Determine the [X, Y] coordinate at the center of the cell enclosing the given text.  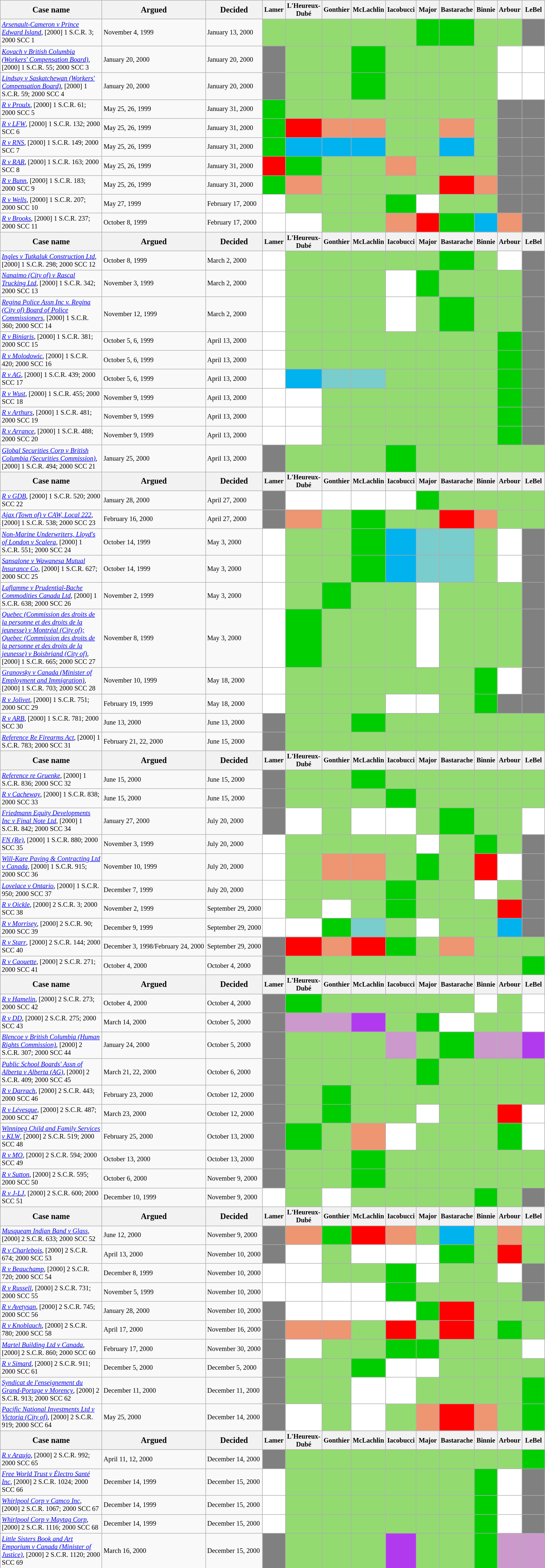
May 25, 2000 [154, 1417]
R v Brooks, [2000] 1 S.C.R. 237; 2000 SCC 11 [51, 223]
R v Starr, [2000] 2 S.C.R. 144; 2000 SCC 40 [51, 947]
Blencoe v British Columbia (Human Rights Commission), [2000] 2 S.C.R. 307; 2000 SCC 44 [51, 1045]
R v Araujo, [2000] 2 S.C.R. 992; 2000 SCC 65 [51, 1459]
May 27, 1999 [154, 204]
Granovsky v Canada (Minister of Employment and Immigration), [2000] 1 S.C.R. 703; 2000 SCC 28 [51, 681]
R v Arrance, [2000] 1 S.C.R. 488; 2000 SCC 20 [51, 435]
R v Sutton, [2000] 2 S.C.R. 595; 2000 SCC 50 [51, 1178]
Syndicat de l'enseignement du Grand-Portage v Morency, [2000] 2 S.C.R. 913; 2000 SCC 62 [51, 1390]
Free World Trust v Électro Santé Inc, [2000] 2 S.C.R. 1024; 2000 SCC 66 [51, 1482]
R v Knoblauch, [2000] 2 S.C.R. 780; 2000 SCC 58 [51, 1330]
R v Beauchamp, [2000] 2 S.C.R. 720; 2000 SCC 54 [51, 1273]
June 12, 2000 [154, 1235]
Regina Police Assn Inc v. Regina (City of) Board of Police Commissioners, [2000] 1 S.C.R. 360; 2000 SCC 14 [51, 314]
R v AG, [2000] 1 S.C.R. 439; 2000 SCC 17 [51, 379]
Ajax (Town of) v CAW, Local 222, [2000] 1 S.C.R. 538; 2000 SCC 23 [51, 519]
Musqueam Indian Band v Glass, [2000] 2 S.C.R. 633; 2000 SCC 52 [51, 1235]
February 25, 2000 [154, 1137]
Ingles v Tutkaluk Construction Ltd, [2000] 1 S.C.R. 298; 2000 SCC 12 [51, 260]
Lindsay v Saskatchewan (Workers' Compensation Board), [2000] 1 S.C.R. 59; 2000 SCC 4 [51, 86]
November 16, 2000 [234, 1330]
February 21, 22, 2000 [154, 741]
Whirlpool Corp v Maytag Corp, [2000] 2 S.C.R. 1116; 2000 SCC 68 [51, 1524]
March 23, 2000 [154, 1114]
Little Sisters Book and Art Emporium v Canada (Minister of Justice), [2000] 2 S.C.R. 1120; 2000 SCC 69 [51, 1551]
Winnipeg Child and Family Services v KLW, [2000] 2 S.C.R. 519; 2000 SCC 48 [51, 1137]
R v DD, [2000] 2 S.C.R. 275; 2000 SCC 43 [51, 1022]
R v Molodowic, [2000] 1 S.C.R. 420; 2000 SCC 16 [51, 360]
R v Oickle, [2000] 2 S.C.R. 3; 2000 SCC 38 [51, 909]
April 17, 2000 [154, 1330]
April 11, 12, 2000 [154, 1459]
February 19, 1999 [154, 704]
R v Russell, [2000] 2 S.C.R. 731; 2000 SCC 55 [51, 1292]
Arsenault-Cameron v Prince Edward Island, [2000] 1 S.C.R. 3; 2000 SCC 1 [51, 33]
R v LFW, [2000] 1 S.C.R. 132; 2000 SCC 6 [51, 128]
March 16, 2000 [154, 1551]
Global Securities Corp v British Columbia (Securities Commission), [2000] 1 S.C.R. 494; 2000 SCC 21 [51, 458]
Lovelace v Ontario, [2000] 1 S.C.R. 950; 2000 SCC 37 [51, 890]
Laflamme v Prudential-Bache Commodities Canada Ltd, [2000] 1 S.C.R. 638; 2000 SCC 26 [51, 596]
Pacific National Investments Ltd v Victoria (City of), [2000] 2 S.C.R. 919; 2000 SCC 64 [51, 1417]
R v Wust, [2000] 1 S.C.R. 455; 2000 SCC 18 [51, 398]
November 8, 1999 [154, 638]
R v Arthurs, [2000] 1 S.C.R. 481; 2000 SCC 19 [51, 417]
December 7, 1999 [154, 890]
November 5, 1999 [154, 1292]
R v Charlebois, [2000] 2 S.C.R. 674; 2000 SCC 53 [51, 1254]
R v GDB, [2000] 1 S.C.R. 520; 2000 SCC 22 [51, 500]
March 14, 2000 [154, 1022]
February 16, 2000 [154, 519]
Will-Kare Paving & Contracting Ltd v Canada, [2000] 1 S.C.R. 915; 2000 SCC 36 [51, 867]
R v Cacheway, [2000] 1 S.C.R. 838; 2000 SCC 33 [51, 798]
January 13, 2000 [234, 33]
January 27, 2000 [154, 821]
Non-Marine Underwriters, Lloyd's of London v Scalera, [2000] 1 S.C.R. 551; 2000 SCC 24 [51, 542]
R v Hamelin, [2000] 2 S.C.R. 273; 2000 SCC 42 [51, 1003]
December 9, 1999 [154, 927]
R v Biniaris, [2000] 1 S.C.R. 381; 2000 SCC 15 [51, 341]
December 10, 1999 [154, 1197]
R v MO, [2000] 2 S.C.R. 594; 2000 SCC 49 [51, 1159]
November 4, 1999 [154, 33]
January 25, 2000 [154, 458]
R v RNS, [2000] 1 S.C.R. 149; 2000 SCC 7 [51, 147]
Kovach v British Columbia (Workers' Compensation Board), [2000] 1 S.C.R. 55; 2000 SCC 3 [51, 59]
Nanaimo (City of) v Rascal Trucking Ltd, [2000] 1 S.C.R. 342; 2000 SCC 13 [51, 283]
R v Simard, [2000] 2 S.C.R. 911; 2000 SCC 61 [51, 1368]
Public School Boards' Assn of Alberta v Alberta (AG), [2000] 2 S.C.R. 409; 2000 SCC 45 [51, 1072]
R v ARB, [2000] 1 S.C.R. 781; 2000 SCC 30 [51, 723]
FN (Re), [2000] 1 S.C.R. 880; 2000 SCC 35 [51, 844]
January 24, 2000 [154, 1045]
Reference re Gruenke, [2000] 1 S.C.R. 836; 2000 SCC 32 [51, 779]
Whirlpool Corp v Camco Inc, [2000] 2 S.C.R. 1067; 2000 SCC 67 [51, 1505]
R v Darrach, [2000] 2 S.C.R. 443; 2000 SCC 46 [51, 1095]
R v Jolivet, [2000] 1 S.C.R. 751; 2000 SCC 29 [51, 704]
R v RAR, [2000] 1 S.C.R. 163; 2000 SCC 8 [51, 166]
R v Proulx, [2000] 1 S.C.R. 61; 2000 SCC 5 [51, 109]
R v Morrisey, [2000] 2 S.C.R. 90; 2000 SCC 39 [51, 927]
Friedmann Equity Developments Inc v Final Note Ltd, [2000] 1 S.C.R. 842; 2000 SCC 34 [51, 821]
R v Bunn, [2000] 1 S.C.R. 183; 2000 SCC 9 [51, 185]
December 8, 1999 [154, 1273]
November 12, 1999 [154, 314]
March 21, 22, 2000 [154, 1072]
November 30, 2000 [234, 1349]
R v Caouette, [2000] 2 S.C.R. 271; 2000 SCC 41 [51, 966]
R v Avetysan, [2000] 2 S.C.R. 745; 2000 SCC 56 [51, 1311]
Martel Building Ltd v Canada, [2000] 2 S.C.R. 860; 2000 SCC 60 [51, 1349]
R v Wells, [2000] 1 S.C.R. 207; 2000 SCC 10 [51, 204]
R v Lévesque, [2000] 2 S.C.R. 487; 2000 SCC 47 [51, 1114]
February 23, 2000 [154, 1095]
Sansalone v Wawanesa Mutual Insurance Co, [2000] 1 S.C.R. 627; 2000 SCC 25 [51, 569]
Reference Re Firearms Act, [2000] 1 S.C.R. 783; 2000 SCC 31 [51, 741]
December 3, 1998/February 24, 2000 [154, 947]
R v J-LJ, [2000] 2 S.C.R. 600; 2000 SCC 51 [51, 1197]
